For the text-containing cell, return its midpoint in (x, y) coordinate format. 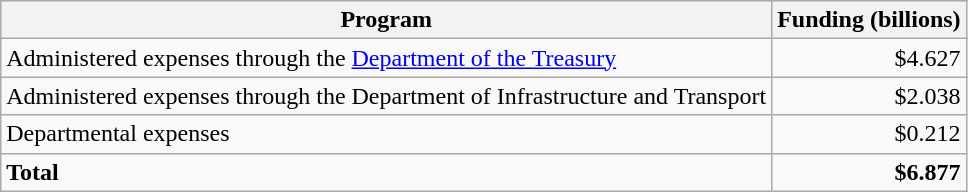
$4.627 (869, 58)
$6.877 (869, 172)
Program (386, 20)
Total (386, 172)
$0.212 (869, 134)
Departmental expenses (386, 134)
$2.038 (869, 96)
Administered expenses through the Department of the Treasury (386, 58)
Funding (billions) (869, 20)
Administered expenses through the Department of Infrastructure and Transport (386, 96)
